From the cell containing the given text, extract its center point as [X, Y] coordinate. 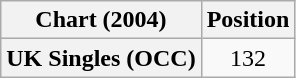
Chart (2004) [101, 20]
132 [248, 58]
Position [248, 20]
UK Singles (OCC) [101, 58]
